Determine the (x, y) coordinate at the center of the cell enclosing the given text.  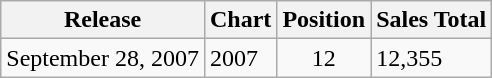
2007 (240, 58)
Position (324, 20)
12 (324, 58)
12,355 (432, 58)
September 28, 2007 (103, 58)
Sales Total (432, 20)
Release (103, 20)
Chart (240, 20)
